Output the [X, Y] coordinate of the center of the cell containing the given text.  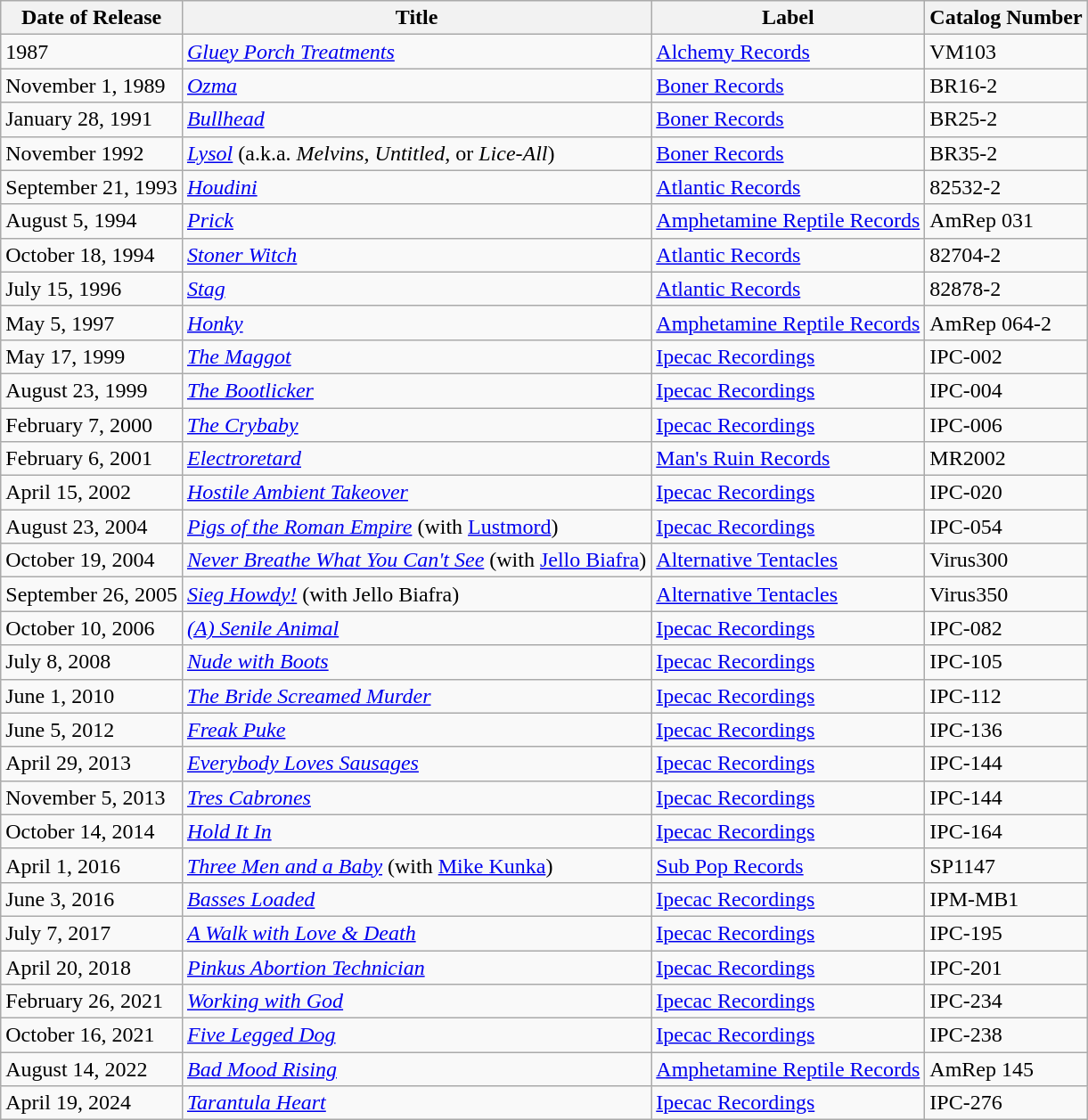
IPC-020 [1006, 493]
(A) Senile Animal [416, 628]
IPC-004 [1006, 390]
IPC-082 [1006, 628]
October 16, 2021 [92, 1035]
July 8, 2008 [92, 662]
February 26, 2021 [92, 1001]
Bullhead [416, 119]
Hostile Ambient Takeover [416, 493]
Label [788, 18]
MR2002 [1006, 459]
July 7, 2017 [92, 933]
IPM-MB1 [1006, 899]
August 14, 2022 [92, 1069]
BR25-2 [1006, 119]
82532-2 [1006, 187]
May 17, 1999 [92, 356]
June 5, 2012 [92, 730]
Alchemy Records [788, 52]
November 1992 [92, 153]
October 19, 2004 [92, 560]
January 28, 1991 [92, 119]
IPC-054 [1006, 527]
The Bride Screamed Murder [416, 696]
1987 [92, 52]
October 18, 1994 [92, 255]
September 21, 1993 [92, 187]
Virus350 [1006, 594]
Working with God [416, 1001]
Sieg Howdy! (with Jello Biafra) [416, 594]
AmRep 031 [1006, 221]
Stoner Witch [416, 255]
Virus300 [1006, 560]
Hold It In [416, 831]
Pinkus Abortion Technician [416, 967]
IPC-238 [1006, 1035]
IPC-195 [1006, 933]
Tarantula Heart [416, 1103]
Honky [416, 323]
Freak Puke [416, 730]
AmRep 064-2 [1006, 323]
IPC-276 [1006, 1103]
August 5, 1994 [92, 221]
IPC-006 [1006, 425]
82878-2 [1006, 289]
Date of Release [92, 18]
August 23, 2004 [92, 527]
November 5, 2013 [92, 797]
Basses Loaded [416, 899]
May 5, 1997 [92, 323]
April 29, 2013 [92, 764]
July 15, 1996 [92, 289]
IPC-234 [1006, 1001]
AmRep 145 [1006, 1069]
IPC-164 [1006, 831]
Title [416, 18]
Three Men and a Baby (with Mike Kunka) [416, 865]
June 3, 2016 [92, 899]
Nude with Boots [416, 662]
IPC-201 [1006, 967]
April 19, 2024 [92, 1103]
The Bootlicker [416, 390]
October 14, 2014 [92, 831]
February 6, 2001 [92, 459]
Tres Cabrones [416, 797]
Prick [416, 221]
BR16-2 [1006, 86]
A Walk with Love & Death [416, 933]
IPC-105 [1006, 662]
August 23, 1999 [92, 390]
Man's Ruin Records [788, 459]
Stag [416, 289]
November 1, 1989 [92, 86]
Everybody Loves Sausages [416, 764]
The Maggot [416, 356]
April 1, 2016 [92, 865]
Pigs of the Roman Empire (with Lustmord) [416, 527]
SP1147 [1006, 865]
Gluey Porch Treatments [416, 52]
The Crybaby [416, 425]
Bad Mood Rising [416, 1069]
Catalog Number [1006, 18]
June 1, 2010 [92, 696]
Ozma [416, 86]
IPC-002 [1006, 356]
Lysol (a.k.a. Melvins, Untitled, or Lice-All) [416, 153]
Houdini [416, 187]
Never Breathe What You Can't See (with Jello Biafra) [416, 560]
September 26, 2005 [92, 594]
Electroretard [416, 459]
82704-2 [1006, 255]
October 10, 2006 [92, 628]
BR35-2 [1006, 153]
VM103 [1006, 52]
Sub Pop Records [788, 865]
February 7, 2000 [92, 425]
Five Legged Dog [416, 1035]
April 20, 2018 [92, 967]
April 15, 2002 [92, 493]
IPC-112 [1006, 696]
IPC-136 [1006, 730]
